For the text-containing cell, return its midpoint in [X, Y] coordinate format. 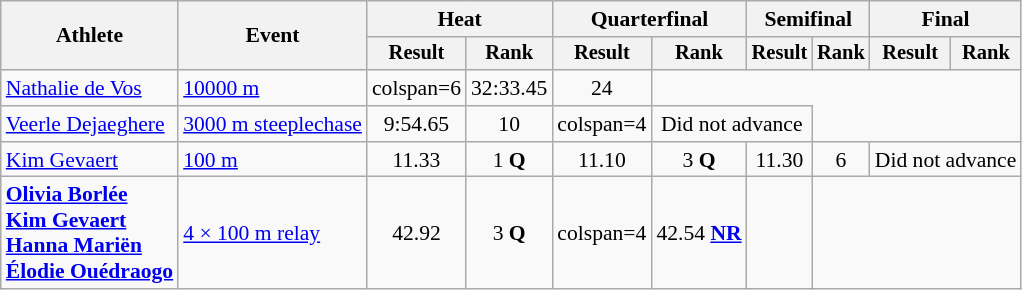
Quarterfinal [649, 19]
Athlete [90, 36]
Kim Gevaert [90, 160]
42.54 NR [698, 233]
Event [272, 36]
32:33.45 [509, 88]
Semifinal [808, 19]
Heat [460, 19]
42.92 [416, 233]
6 [841, 160]
Nathalie de Vos [90, 88]
11.33 [416, 160]
24 [602, 88]
9:54.65 [416, 124]
1 Q [509, 160]
11.10 [602, 160]
10000 m [272, 88]
100 m [272, 160]
colspan=6 [416, 88]
11.30 [780, 160]
Final [946, 19]
Veerle Dejaeghere [90, 124]
Olivia Borlée Kim Gevaert Hanna Mariën Élodie Ouédraogo [90, 233]
3000 m steeplechase [272, 124]
4 × 100 m relay [272, 233]
10 [509, 124]
